Capture the cell that displays the provided text and extract its (x, y) central coordinate. 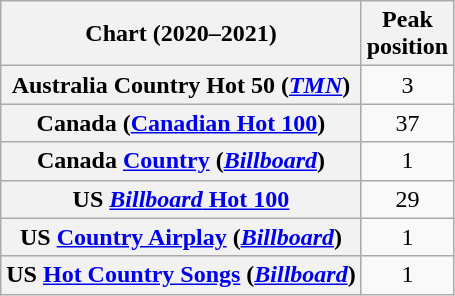
Chart (2020–2021) (181, 34)
37 (407, 123)
Peakposition (407, 34)
29 (407, 199)
US Country Airplay (Billboard) (181, 237)
US Billboard Hot 100 (181, 199)
Australia Country Hot 50 (TMN) (181, 85)
Canada Country (Billboard) (181, 161)
Canada (Canadian Hot 100) (181, 123)
US Hot Country Songs (Billboard) (181, 275)
3 (407, 85)
